Identify which cell holds the provided text, then report its (x, y) central coordinate. 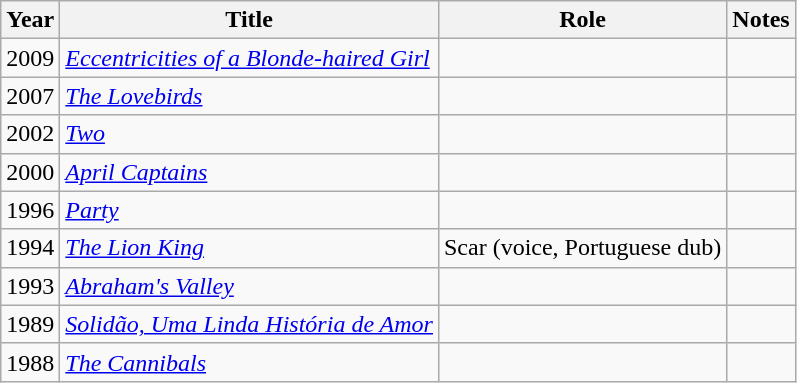
2009 (30, 58)
April Captains (250, 172)
Party (250, 210)
Solidão, Uma Linda História de Amor (250, 324)
The Lovebirds (250, 96)
1996 (30, 210)
1993 (30, 286)
Year (30, 20)
2007 (30, 96)
Two (250, 134)
Eccentricities of a Blonde-haired Girl (250, 58)
Title (250, 20)
Abraham's Valley (250, 286)
2000 (30, 172)
1994 (30, 248)
1989 (30, 324)
2002 (30, 134)
Scar (voice, Portuguese dub) (582, 248)
Role (582, 20)
Notes (761, 20)
The Cannibals (250, 362)
The Lion King (250, 248)
1988 (30, 362)
